From the cell containing the given text, extract its center point as [X, Y] coordinate. 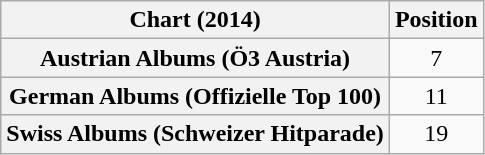
Swiss Albums (Schweizer Hitparade) [196, 134]
11 [436, 96]
German Albums (Offizielle Top 100) [196, 96]
7 [436, 58]
Austrian Albums (Ö3 Austria) [196, 58]
Position [436, 20]
19 [436, 134]
Chart (2014) [196, 20]
